From the cell containing the given text, extract its center point as [x, y] coordinate. 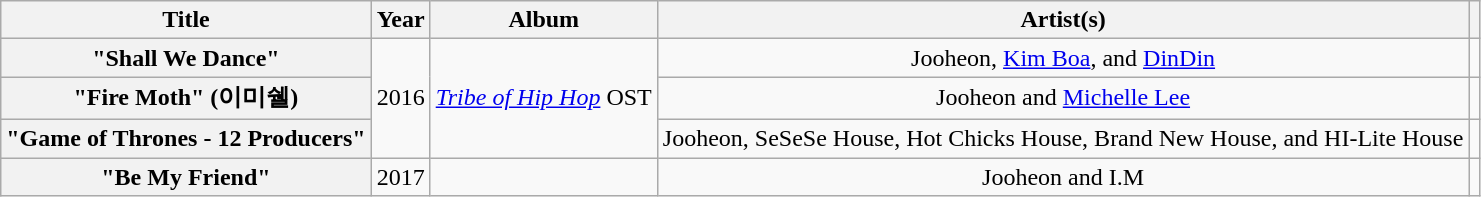
Title [186, 20]
Tribe of Hip Hop OST [544, 98]
Jooheon, SeSeSe House, Hot Chicks House, Brand New House, and HI-Lite House [1063, 138]
"Shall We Dance" [186, 58]
Jooheon and Michelle Lee [1063, 98]
Artist(s) [1063, 20]
2017 [400, 177]
Jooheon, Kim Boa, and DinDin [1063, 58]
Jooheon and I.M [1063, 177]
"Game of Thrones - 12 Producers" [186, 138]
2016 [400, 98]
Year [400, 20]
"Fire Moth" (이미쉘) [186, 98]
"Be My Friend" [186, 177]
Album [544, 20]
